Locate the cell with the specified text and output its (x, y) center coordinate. 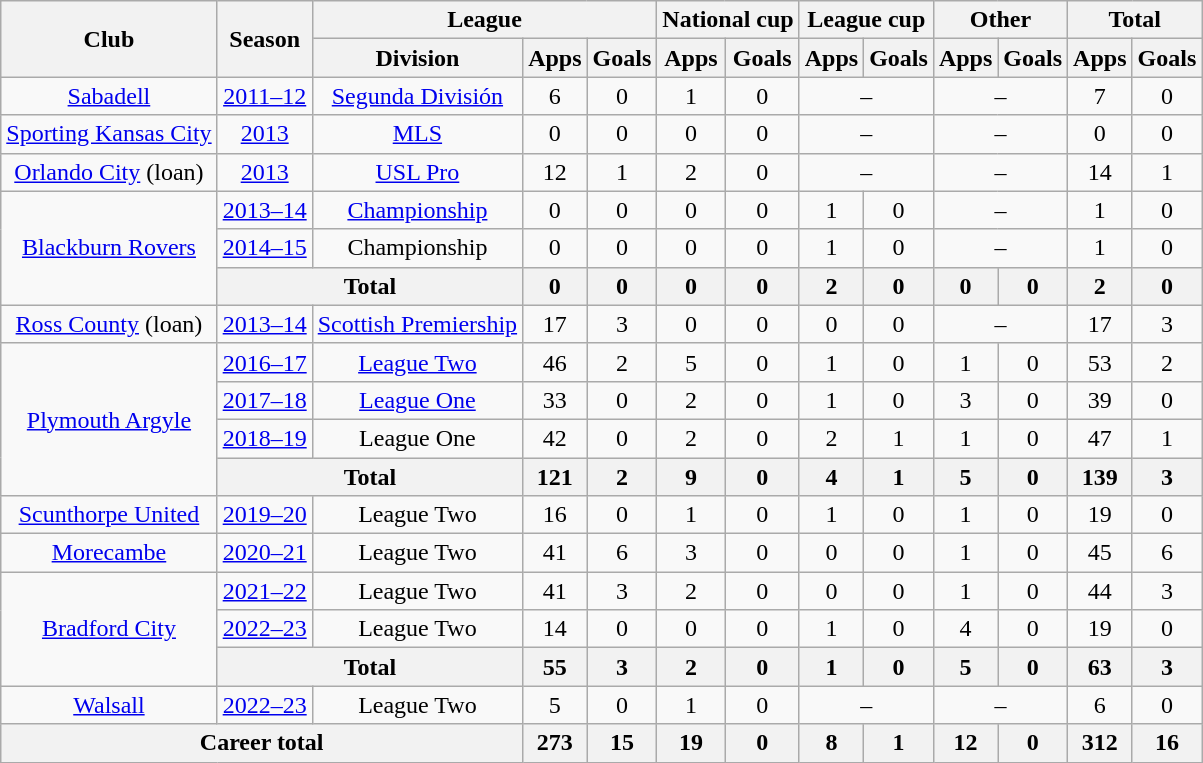
44 (1100, 591)
Scunthorpe United (109, 515)
2018–19 (264, 438)
2021–22 (264, 591)
46 (555, 362)
Morecambe (109, 553)
9 (691, 477)
Sabadell (109, 96)
2019–20 (264, 515)
2020–21 (264, 553)
15 (622, 743)
Segunda División (417, 96)
National cup (728, 20)
Other (1000, 20)
Scottish Premiership (417, 324)
2017–18 (264, 400)
Division (417, 58)
63 (1100, 667)
312 (1100, 743)
Plymouth Argyle (109, 419)
2016–17 (264, 362)
2014–15 (264, 248)
42 (555, 438)
55 (555, 667)
Orlando City (loan) (109, 172)
USL Pro (417, 172)
Blackburn Rovers (109, 248)
Season (264, 39)
Walsall (109, 705)
39 (1100, 400)
Bradford City (109, 629)
8 (831, 743)
Club (109, 39)
Ross County (loan) (109, 324)
273 (555, 743)
33 (555, 400)
Sporting Kansas City (109, 134)
7 (1100, 96)
45 (1100, 553)
2011–12 (264, 96)
League (484, 20)
53 (1100, 362)
MLS (417, 134)
121 (555, 477)
League cup (866, 20)
Career total (262, 743)
47 (1100, 438)
139 (1100, 477)
